Search for the cell housing the specified text and yield its [X, Y] center coordinate. 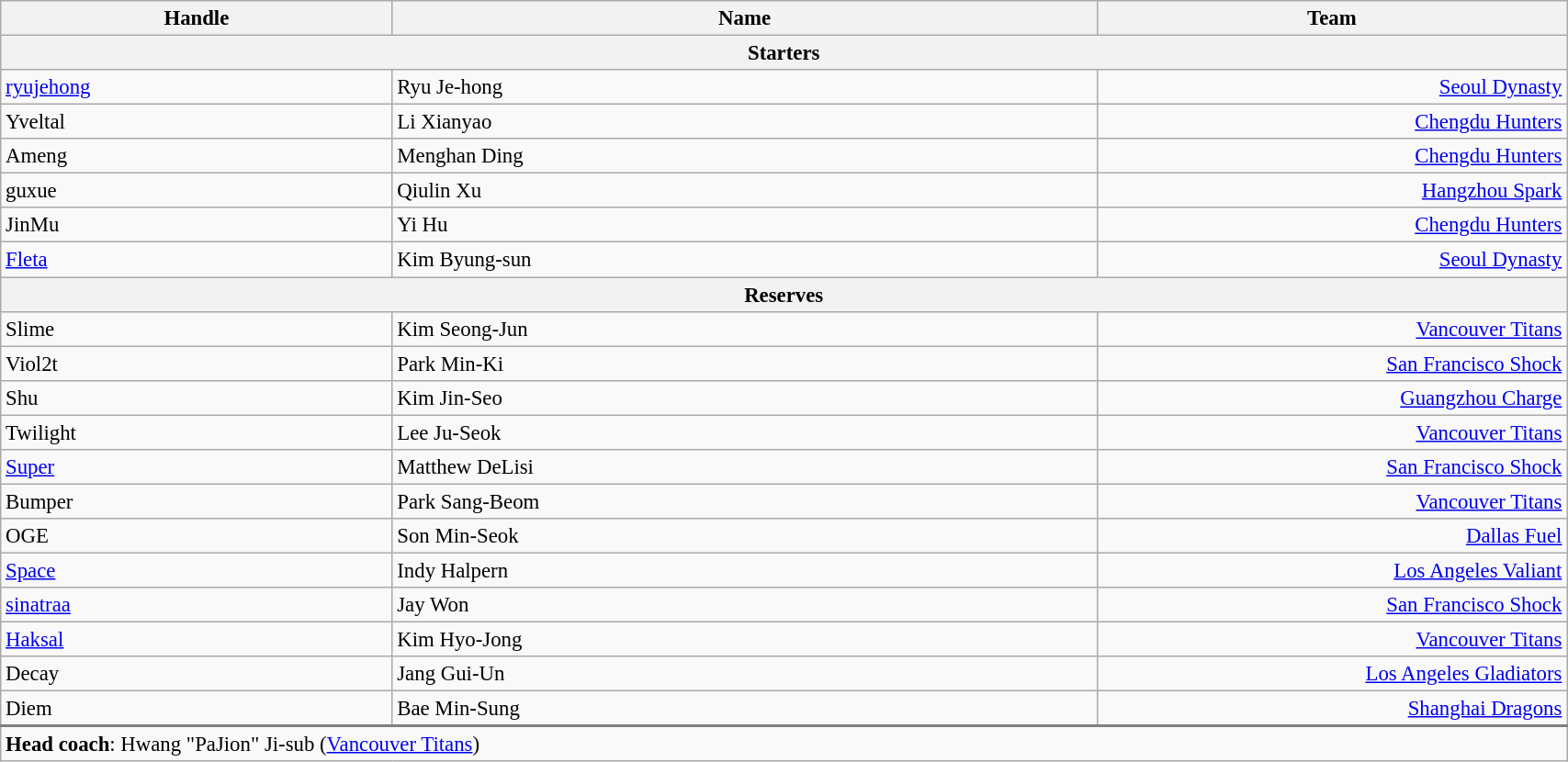
Slime [197, 329]
Diem [197, 709]
Indy Halpern [744, 570]
Super [197, 467]
Ameng [197, 156]
Guangzhou Charge [1332, 398]
Li Xianyao [744, 122]
Los Angeles Gladiators [1332, 674]
OGE [197, 536]
Team [1332, 18]
Shu [197, 398]
Park Min-Ki [744, 364]
Reserves [784, 295]
Kim Byung-sun [744, 260]
Bae Min-Sung [744, 709]
Park Sang-Beom [744, 501]
Handle [197, 18]
Menghan Ding [744, 156]
Decay [197, 674]
Yveltal [197, 122]
Space [197, 570]
Jay Won [744, 605]
Dallas Fuel [1332, 536]
Qiulin Xu [744, 191]
Son Min-Seok [744, 536]
Viol2t [197, 364]
Yi Hu [744, 225]
guxue [197, 191]
Jang Gui-Un [744, 674]
Kim Seong-Jun [744, 329]
Los Angeles Valiant [1332, 570]
sinatraa [197, 605]
Starters [784, 53]
Shanghai Dragons [1332, 709]
Twilight [197, 432]
Hangzhou Spark [1332, 191]
Head coach: Hwang "PaJion" Ji-sub (Vancouver Titans) [784, 744]
Name [744, 18]
Kim Jin-Seo [744, 398]
ryujehong [197, 87]
Haksal [197, 640]
Lee Ju-Seok [744, 432]
Fleta [197, 260]
JinMu [197, 225]
Ryu Je-hong [744, 87]
Kim Hyo-Jong [744, 640]
Matthew DeLisi [744, 467]
Bumper [197, 501]
